Determine the (X, Y) coordinate at the center of the cell enclosing the given text.  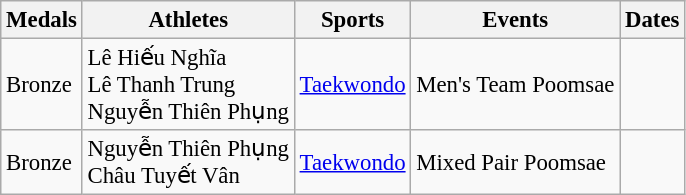
Lê Hiếu NghĩaLê Thanh TrungNguyễn Thiên Phụng (188, 85)
Mixed Pair Poomsae (516, 162)
Men's Team Poomsae (516, 85)
Medals (42, 20)
Events (516, 20)
Sports (352, 20)
Nguyễn Thiên PhụngChâu Tuyết Vân (188, 162)
Athletes (188, 20)
Dates (652, 20)
